Capture the cell that displays the provided text and extract its [x, y] central coordinate. 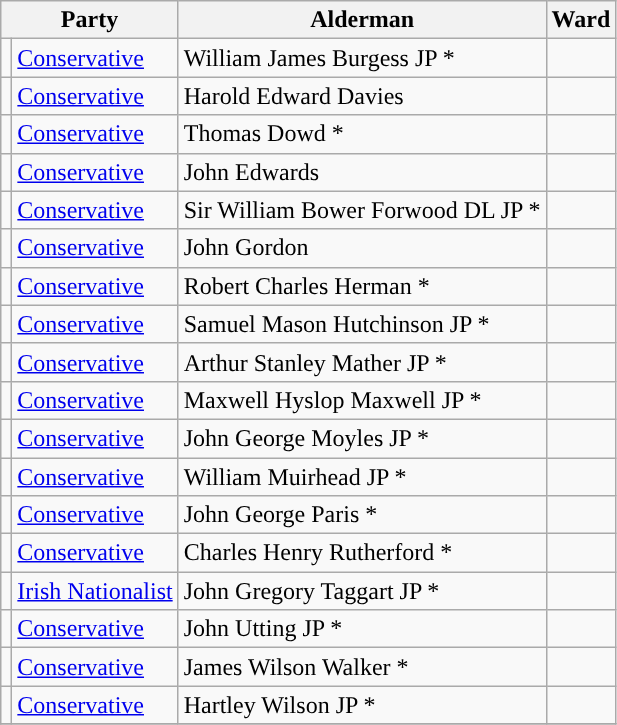
Hartley Wilson JP * [362, 705]
John Utting JP * [362, 629]
Robert Charles Herman * [362, 286]
Party [90, 20]
John Edwards [362, 172]
John Gordon [362, 248]
William Muirhead JP * [362, 477]
Harold Edward Davies [362, 96]
Thomas Dowd * [362, 134]
Arthur Stanley Mather JP * [362, 362]
John George Moyles JP * [362, 438]
William James Burgess JP * [362, 58]
James Wilson Walker * [362, 667]
John Gregory Taggart JP * [362, 591]
Maxwell Hyslop Maxwell JP * [362, 400]
Irish Nationalist [95, 591]
Ward [581, 20]
Samuel Mason Hutchinson JP * [362, 324]
Alderman [362, 20]
Sir William Bower Forwood DL JP * [362, 210]
Charles Henry Rutherford * [362, 553]
John George Paris * [362, 515]
